Identify which cell holds the provided text, then report its (X, Y) central coordinate. 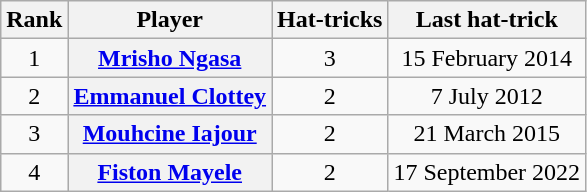
7 July 2012 (487, 96)
4 (34, 172)
17 September 2022 (487, 172)
Hat-tricks (330, 20)
1 (34, 58)
Emmanuel Clottey (170, 96)
Mouhcine Iajour (170, 134)
Player (170, 20)
Mrisho Ngasa (170, 58)
21 March 2015 (487, 134)
Fiston Mayele (170, 172)
Last hat-trick (487, 20)
15 February 2014 (487, 58)
Rank (34, 20)
